Identify which cell holds the provided text, then report its (X, Y) central coordinate. 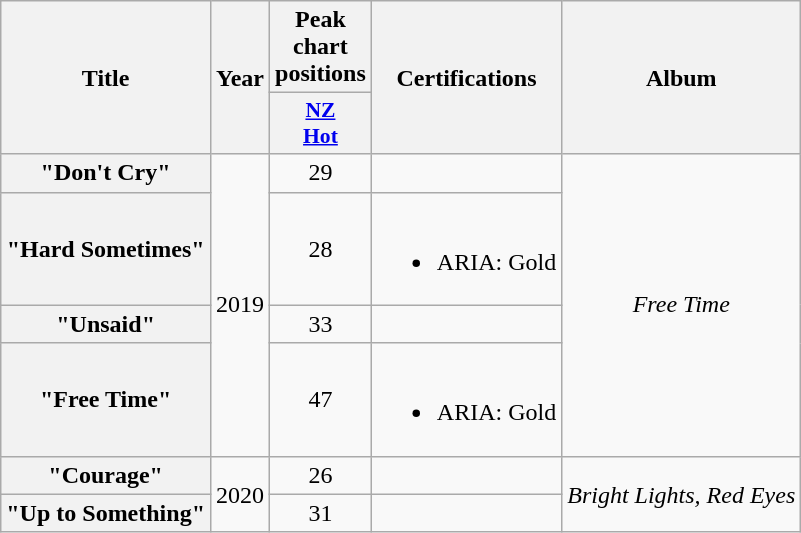
Certifications (466, 78)
Year (240, 78)
28 (321, 248)
2019 (240, 305)
33 (321, 324)
"Courage" (106, 475)
"Hard Sometimes" (106, 248)
"Unsaid" (106, 324)
31 (321, 513)
Peak chart positions (321, 47)
29 (321, 173)
Free Time (682, 305)
"Don't Cry" (106, 173)
"Free Time" (106, 400)
Title (106, 78)
Album (682, 78)
47 (321, 400)
NZHot (321, 124)
"Up to Something" (106, 513)
Bright Lights, Red Eyes (682, 494)
2020 (240, 494)
26 (321, 475)
